Determine the [x, y] coordinate at the center of the cell enclosing the given text.  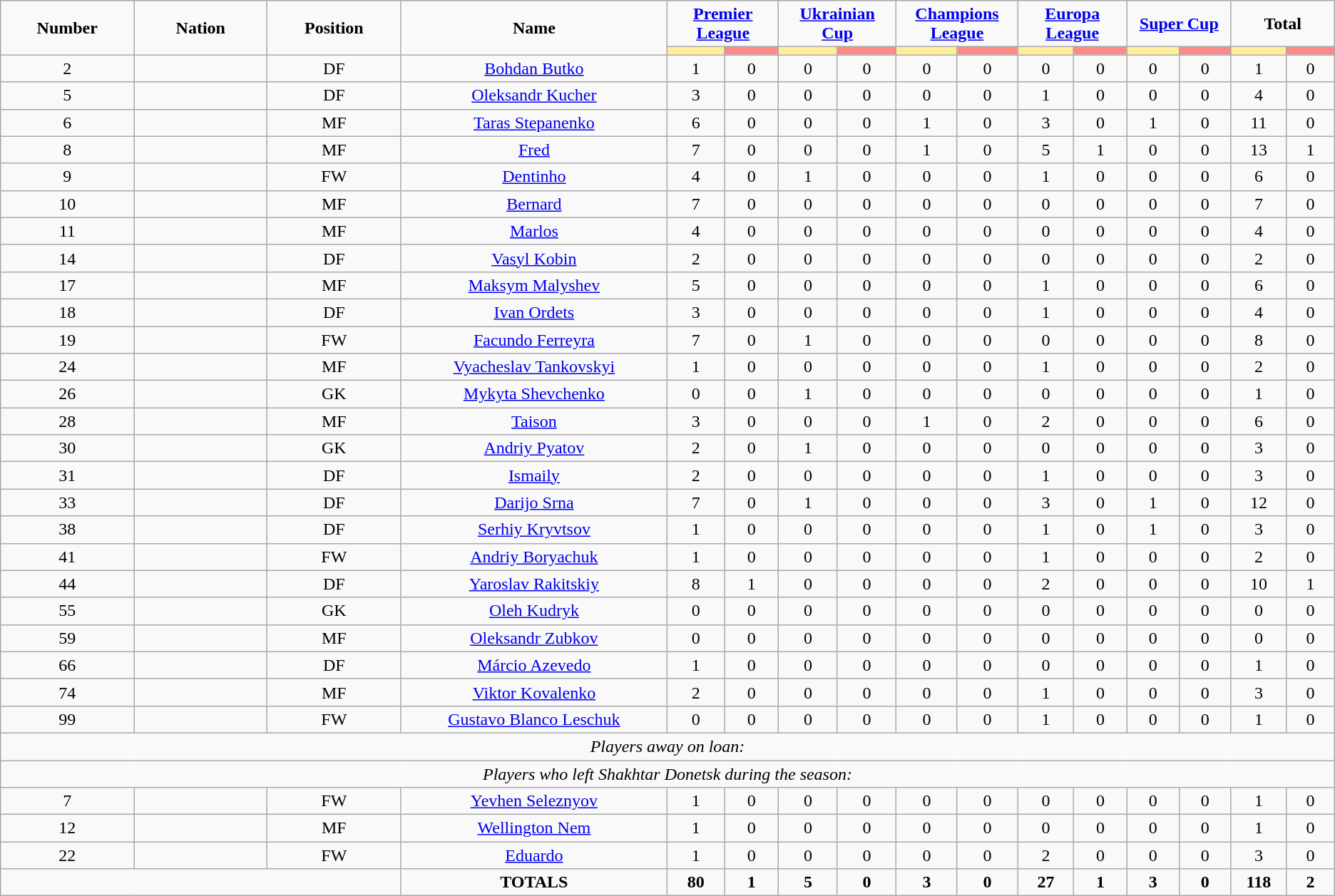
Eduardo [534, 855]
31 [67, 475]
Oleh Kudryk [534, 611]
118 [1258, 882]
24 [67, 367]
Facundo Ferreyra [534, 340]
Wellington Nem [534, 828]
14 [67, 258]
Mykyta Shevchenko [534, 394]
Premier League [723, 24]
Europa League [1073, 24]
Andriy Boryachuk [534, 557]
Taras Stepanenko [534, 123]
27 [1045, 882]
Darijo Srna [534, 503]
80 [696, 882]
Marlos [534, 231]
TOTALS [534, 882]
9 [67, 177]
59 [67, 638]
Vyacheslav Tankovskyi [534, 367]
Total [1282, 24]
Maksym Malyshev [534, 285]
28 [67, 421]
Yaroslav Rakitskiy [534, 584]
38 [67, 530]
Ismaily [534, 475]
Gustavo Blanco Leschuk [534, 719]
Serhiy Kryvtsov [534, 530]
Oleksandr Kucher [534, 96]
44 [67, 584]
Position [334, 28]
30 [67, 448]
19 [67, 340]
74 [67, 692]
Players who left Shakhtar Donetsk during the season: [667, 773]
Bernard [534, 204]
Bohdan Butko [534, 68]
Players away on loan: [667, 746]
Taison [534, 421]
Ukrainian Cup [837, 24]
55 [67, 611]
66 [67, 665]
Vasyl Kobin [534, 258]
Márcio Azevedo [534, 665]
Number [67, 28]
26 [67, 394]
Ivan Ordets [534, 312]
17 [67, 285]
99 [67, 719]
22 [67, 855]
Champions League [957, 24]
41 [67, 557]
Dentinho [534, 177]
Fred [534, 150]
Name [534, 28]
Andriy Pyatov [534, 448]
13 [1258, 150]
Viktor Kovalenko [534, 692]
18 [67, 312]
Nation [201, 28]
33 [67, 503]
Yevhen Seleznyov [534, 801]
Super Cup [1179, 24]
Oleksandr Zubkov [534, 638]
